Provide the (x, y) coordinate of the cell's center where the given text is located.  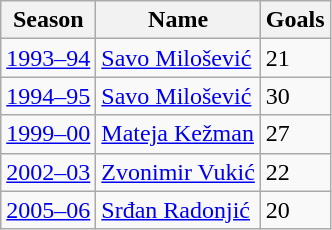
30 (295, 96)
1994–95 (48, 96)
21 (295, 58)
2002–03 (48, 172)
Name (178, 20)
Goals (295, 20)
Zvonimir Vukić (178, 172)
20 (295, 210)
27 (295, 134)
22 (295, 172)
Mateja Kežman (178, 134)
Srđan Radonjić (178, 210)
Season (48, 20)
1993–94 (48, 58)
2005–06 (48, 210)
1999–00 (48, 134)
